Extract the [x, y] coordinate from the center of the cell holding the provided text.  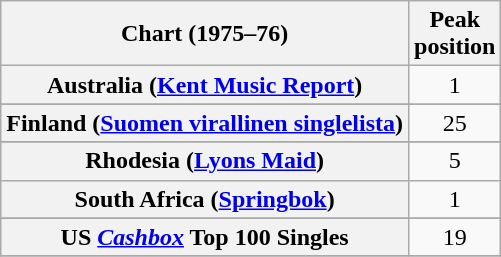
Peakposition [455, 34]
5 [455, 161]
South Africa (Springbok) [205, 199]
Australia (Kent Music Report) [205, 85]
US Cashbox Top 100 Singles [205, 237]
25 [455, 123]
19 [455, 237]
Rhodesia (Lyons Maid) [205, 161]
Finland (Suomen virallinen singlelista) [205, 123]
Chart (1975–76) [205, 34]
